Provide the [X, Y] coordinate of the cell's center where the given text is located.  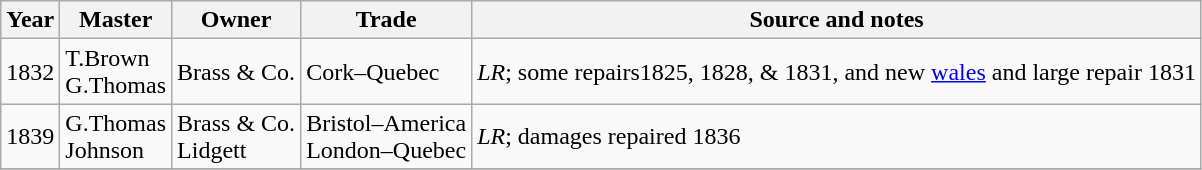
T.BrownG.Thomas [116, 72]
G.ThomasJohnson [116, 136]
LR; damages repaired 1836 [837, 136]
Cork–Quebec [386, 72]
Brass & Co.Lidgett [236, 136]
Year [30, 20]
Source and notes [837, 20]
LR; some repairs1825, 1828, & 1831, and new wales and large repair 1831 [837, 72]
1839 [30, 136]
Trade [386, 20]
Brass & Co. [236, 72]
Master [116, 20]
1832 [30, 72]
Owner [236, 20]
Bristol–AmericaLondon–Quebec [386, 136]
